Extract the (x, y) coordinate from the center of the cell holding the provided text.  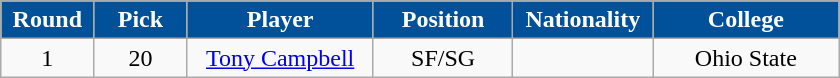
1 (48, 58)
Round (48, 20)
Nationality (583, 20)
20 (140, 58)
Ohio State (746, 58)
Pick (140, 20)
College (746, 20)
Position (443, 20)
Tony Campbell (280, 58)
SF/SG (443, 58)
Player (280, 20)
